Extract the [X, Y] coordinate from the center of the cell holding the provided text.  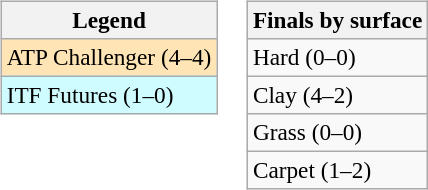
Hard (0–0) [337, 57]
Finals by surface [337, 20]
Legend [108, 20]
Carpet (1–2) [337, 171]
Grass (0–0) [337, 133]
Clay (4–2) [337, 95]
ATP Challenger (4–4) [108, 57]
ITF Futures (1–0) [108, 95]
